Return [X, Y] of the center of cell containing provided text 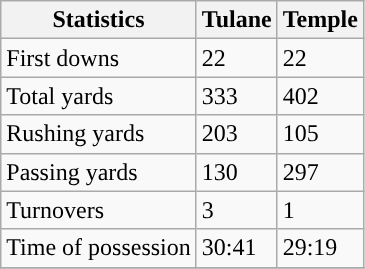
Turnovers [99, 210]
130 [236, 172]
3 [236, 210]
402 [320, 96]
105 [320, 134]
1 [320, 210]
First downs [99, 58]
Total yards [99, 96]
30:41 [236, 248]
333 [236, 96]
Statistics [99, 20]
29:19 [320, 248]
Tulane [236, 20]
Temple [320, 20]
297 [320, 172]
Time of possession [99, 248]
203 [236, 134]
Passing yards [99, 172]
Rushing yards [99, 134]
